Scan for the cell matching the given text and deliver its [X, Y] coordinate at center. 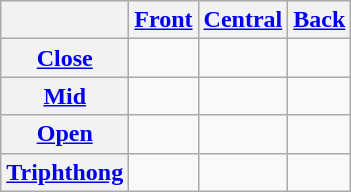
Central [243, 20]
Close [65, 58]
Open [65, 134]
Triphthong [65, 172]
Mid [65, 96]
Back [320, 20]
Front [164, 20]
